Pinpoint the cell where the given text exists, returning its [X, Y] midpoint coordinate. 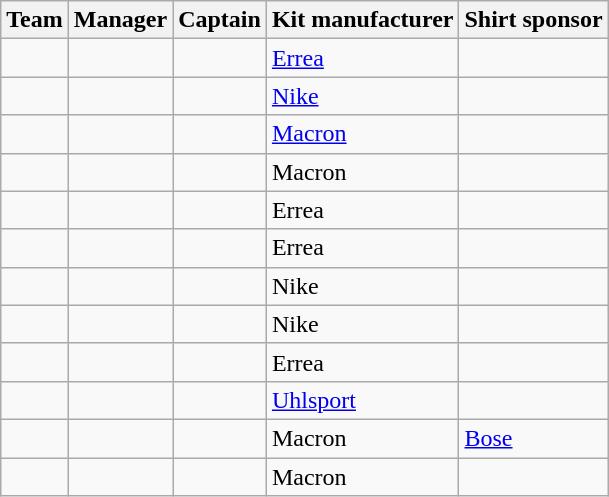
Uhlsport [362, 400]
Bose [534, 438]
Shirt sponsor [534, 20]
Kit manufacturer [362, 20]
Team [35, 20]
Manager [120, 20]
Captain [220, 20]
